Return the (X, Y) coordinate for the center point of the cell that contains the specified text.  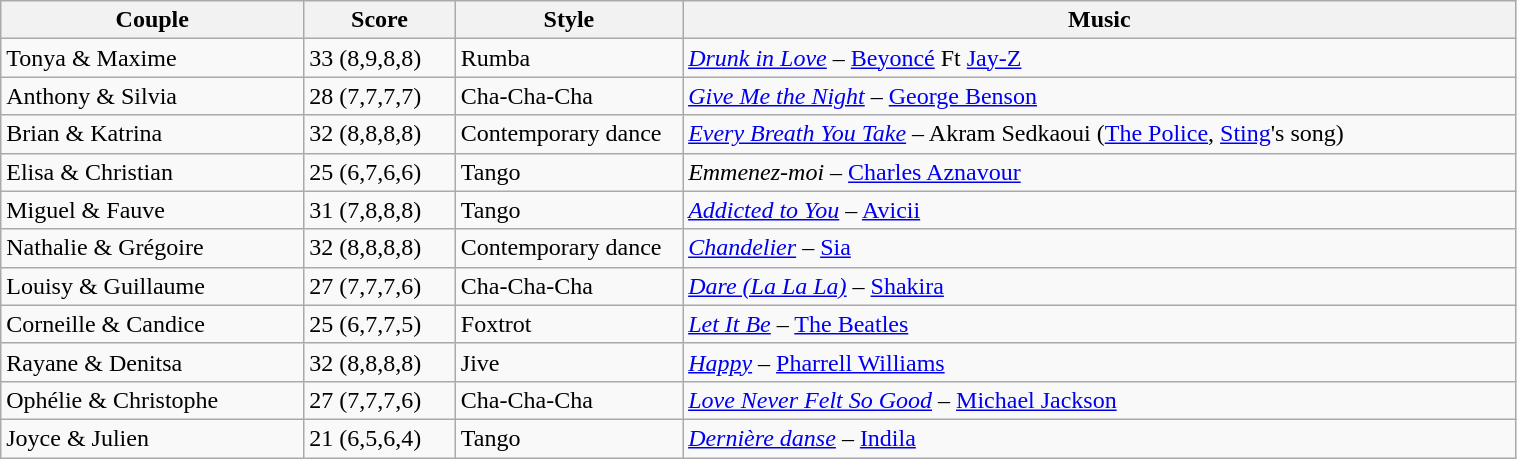
Rumba (568, 58)
21 (6,5,6,4) (380, 438)
Dare (La La La) – Shakira (1100, 286)
Louisy & Guillaume (152, 286)
Let It Be – The Beatles (1100, 324)
Joyce & Julien (152, 438)
25 (6,7,6,6) (380, 172)
Couple (152, 20)
31 (7,8,8,8) (380, 210)
Foxtrot (568, 324)
Emmenez-moi – Charles Aznavour (1100, 172)
Nathalie & Grégoire (152, 248)
28 (7,7,7,7) (380, 96)
25 (6,7,7,5) (380, 324)
Dernière danse – Indila (1100, 438)
Every Breath You Take – Akram Sedkaoui (The Police, Sting's song) (1100, 134)
Style (568, 20)
Rayane & Denitsa (152, 362)
Ophélie & Christophe (152, 400)
Love Never Felt So Good – Michael Jackson (1100, 400)
33 (8,9,8,8) (380, 58)
Elisa & Christian (152, 172)
Anthony & Silvia (152, 96)
Jive (568, 362)
Brian & Katrina (152, 134)
Tonya & Maxime (152, 58)
Give Me the Night – George Benson (1100, 96)
Happy – Pharrell Williams (1100, 362)
Corneille & Candice (152, 324)
Chandelier – Sia (1100, 248)
Drunk in Love – Beyoncé Ft Jay-Z (1100, 58)
Score (380, 20)
Music (1100, 20)
Miguel & Fauve (152, 210)
Addicted to You – Avicii (1100, 210)
